Determine the (X, Y) coordinate at the center of the cell enclosing the given text.  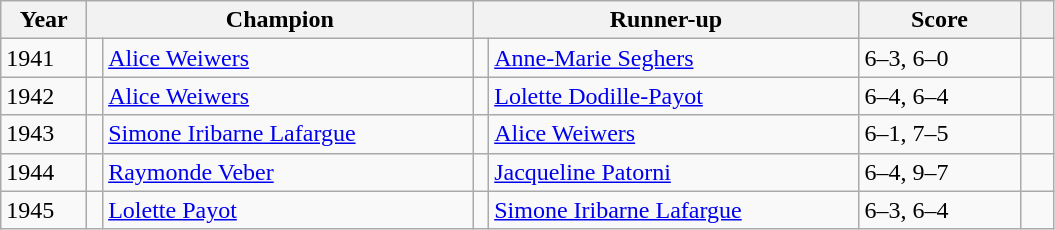
1944 (44, 172)
Lolette Dodille-Payot (674, 96)
Champion (280, 20)
1941 (44, 58)
Lolette Payot (288, 210)
6–4, 9–7 (940, 172)
6–4, 6–4 (940, 96)
1943 (44, 134)
Jacqueline Patorni (674, 172)
6–3, 6–0 (940, 58)
Raymonde Veber (288, 172)
Anne-Marie Seghers (674, 58)
6–3, 6–4 (940, 210)
6–1, 7–5 (940, 134)
Runner-up (666, 20)
1945 (44, 210)
Year (44, 20)
Score (940, 20)
1942 (44, 96)
